Determine the (x, y) coordinate at the center of the cell enclosing the given text.  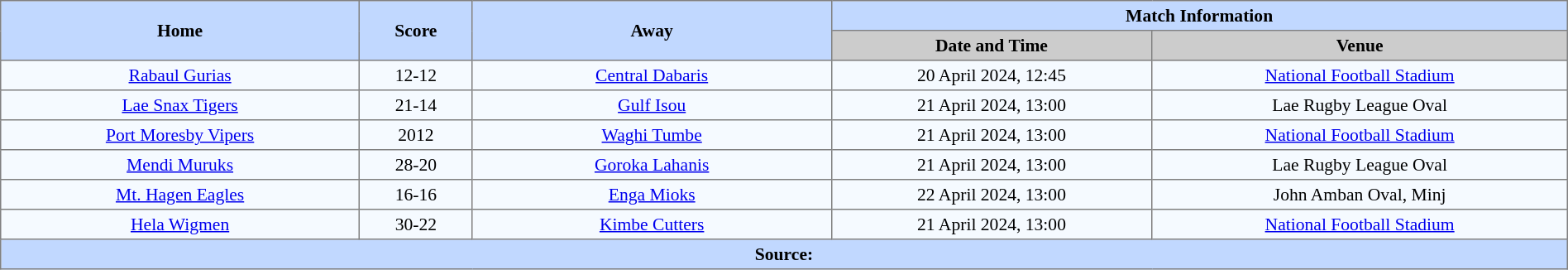
Mendi Muruks (180, 165)
Rabaul Gurias (180, 75)
Goroka Lahanis (652, 165)
Match Information (1199, 16)
30-22 (415, 224)
Source: (784, 254)
Hela Wigmen (180, 224)
16-16 (415, 195)
Venue (1360, 46)
John Amban Oval, Minj (1360, 195)
Waghi Tumbe (652, 135)
Mt. Hagen Eagles (180, 195)
12-12 (415, 75)
28-20 (415, 165)
Gulf Isou (652, 105)
Enga Mioks (652, 195)
Away (652, 31)
Kimbe Cutters (652, 224)
20 April 2024, 12:45 (992, 75)
Lae Snax Tigers (180, 105)
Score (415, 31)
Port Moresby Vipers (180, 135)
22 April 2024, 13:00 (992, 195)
Date and Time (992, 46)
21-14 (415, 105)
2012 (415, 135)
Home (180, 31)
Central Dabaris (652, 75)
